Identify which cell holds the provided text, then report its (x, y) central coordinate. 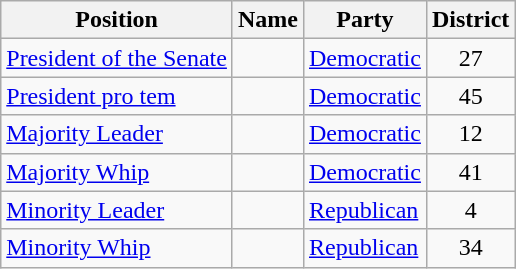
President of the Senate (117, 58)
President pro tem (117, 96)
Name (268, 20)
Minority Whip (117, 248)
27 (470, 58)
41 (470, 172)
4 (470, 210)
Party (364, 20)
45 (470, 96)
34 (470, 248)
Majority Whip (117, 172)
Position (117, 20)
Majority Leader (117, 134)
Minority Leader (117, 210)
12 (470, 134)
District (470, 20)
